Search for the cell housing the specified text and yield its (X, Y) center coordinate. 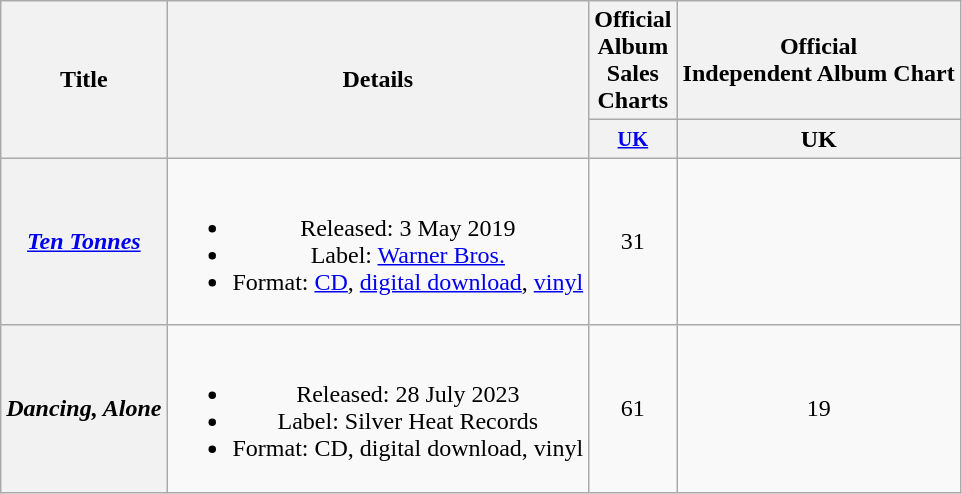
Details (378, 80)
19 (818, 408)
Ten Tonnes (84, 242)
Official Album Sales Charts (633, 60)
31 (633, 242)
Released: 28 July 2023Label: Silver Heat RecordsFormat: CD, digital download, vinyl (378, 408)
Dancing, Alone (84, 408)
61 (633, 408)
OfficialIndependent Album Chart (818, 60)
Released: 3 May 2019Label: Warner Bros.Format: CD, digital download, vinyl (378, 242)
Title (84, 80)
